Return (x, y) of the center of cell containing provided text 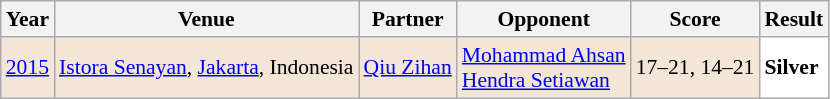
Score (696, 19)
Venue (206, 19)
Year (28, 19)
Istora Senayan, Jakarta, Indonesia (206, 68)
Silver (794, 68)
Result (794, 19)
Partner (408, 19)
Qiu Zihan (408, 68)
Opponent (544, 19)
Mohammad Ahsan Hendra Setiawan (544, 68)
2015 (28, 68)
17–21, 14–21 (696, 68)
